Extract the (x, y) coordinate from the center of the cell holding the provided text.  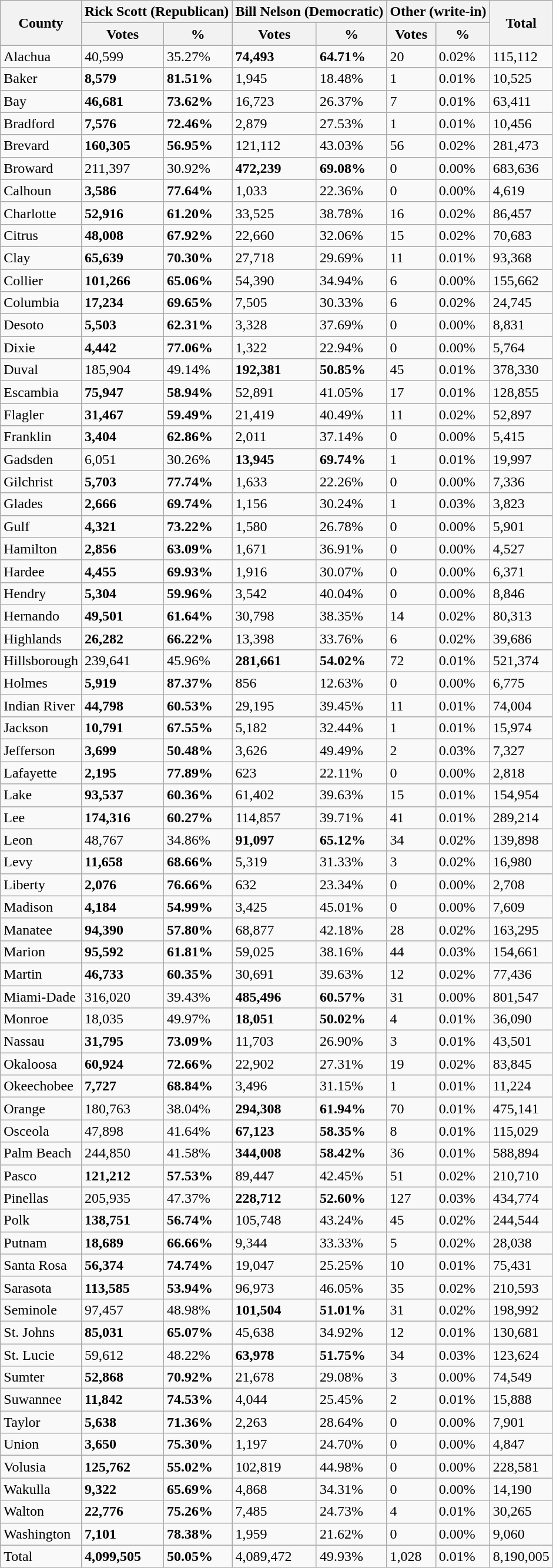
3,328 (274, 325)
73.22% (197, 526)
198,992 (521, 1310)
36,090 (521, 1019)
15,974 (521, 728)
77,436 (521, 974)
70,683 (521, 235)
72.46% (197, 124)
4,847 (521, 1444)
Palm Beach (41, 1153)
623 (274, 773)
29.69% (351, 258)
8,846 (521, 593)
56.95% (197, 146)
21,678 (274, 1377)
28,038 (521, 1243)
Walton (41, 1512)
6,371 (521, 571)
4,619 (521, 191)
Osceola (41, 1131)
67,123 (274, 1131)
3,425 (274, 907)
7,727 (122, 1086)
41 (411, 818)
56 (411, 146)
115,029 (521, 1131)
22.94% (351, 348)
64.71% (351, 56)
Bay (41, 101)
1,945 (274, 79)
4,442 (122, 348)
239,641 (122, 661)
Nassau (41, 1042)
17,234 (122, 303)
49.14% (197, 370)
30,798 (274, 616)
Seminole (41, 1310)
8,190,005 (521, 1556)
44 (411, 952)
63.09% (197, 549)
96,973 (274, 1287)
378,330 (521, 370)
Hernando (41, 616)
Wakulla (41, 1489)
60.53% (197, 706)
52,891 (274, 392)
74,549 (521, 1377)
74.53% (197, 1400)
Rick Scott (Republican) (156, 12)
Charlotte (41, 213)
54.99% (197, 907)
61.64% (197, 616)
244,544 (521, 1220)
Okaloosa (41, 1064)
75,431 (521, 1265)
Monroe (41, 1019)
5,182 (274, 728)
2,856 (122, 549)
5,703 (122, 482)
5,415 (521, 437)
15,888 (521, 1400)
Pasco (41, 1176)
58.42% (351, 1153)
5,919 (122, 683)
19 (411, 1064)
14 (411, 616)
65.12% (351, 840)
13,398 (274, 638)
68,877 (274, 929)
60.27% (197, 818)
25.45% (351, 1400)
4,455 (122, 571)
Citrus (41, 235)
Hendry (41, 593)
Orange (41, 1109)
31.33% (351, 862)
8,831 (521, 325)
3,823 (521, 504)
114,857 (274, 818)
54.02% (351, 661)
Gulf (41, 526)
163,295 (521, 929)
16,723 (274, 101)
Polk (41, 1220)
192,381 (274, 370)
244,850 (122, 1153)
50.85% (351, 370)
18,689 (122, 1243)
County (41, 23)
72 (411, 661)
22.11% (351, 773)
18,035 (122, 1019)
56.74% (197, 1220)
Broward (41, 168)
Jefferson (41, 750)
1,959 (274, 1534)
58.94% (197, 392)
35.27% (197, 56)
Calhoun (41, 191)
73.09% (197, 1042)
434,774 (521, 1198)
Volusia (41, 1467)
32.44% (351, 728)
75.26% (197, 1512)
70.30% (197, 258)
68.66% (197, 862)
20 (411, 56)
105,748 (274, 1220)
33.33% (351, 1243)
77.89% (197, 773)
160,305 (122, 146)
Jackson (41, 728)
81.51% (197, 79)
21,419 (274, 415)
14,190 (521, 1489)
Escambia (41, 392)
66.22% (197, 638)
11,658 (122, 862)
Madison (41, 907)
56,374 (122, 1265)
6,775 (521, 683)
26.78% (351, 526)
44,798 (122, 706)
35 (411, 1287)
2,666 (122, 504)
46,681 (122, 101)
4,044 (274, 1400)
59.49% (197, 415)
10,456 (521, 124)
73.62% (197, 101)
7,101 (122, 1534)
7,609 (521, 907)
7,576 (122, 124)
Pinellas (41, 1198)
5,319 (274, 862)
48,008 (122, 235)
3,542 (274, 593)
67.55% (197, 728)
45,638 (274, 1332)
45.01% (351, 907)
Bill Nelson (Democratic) (309, 12)
48,767 (122, 840)
281,661 (274, 661)
69.93% (197, 571)
Okeechobee (41, 1086)
60.35% (197, 974)
155,662 (521, 281)
41.58% (197, 1153)
41.64% (197, 1131)
Taylor (41, 1422)
34.92% (351, 1332)
2,708 (521, 885)
65.69% (197, 1489)
52,897 (521, 415)
7 (411, 101)
77.06% (197, 348)
19,047 (274, 1265)
50.05% (197, 1556)
62.86% (197, 437)
Dixie (41, 348)
47,898 (122, 1131)
69.65% (197, 303)
44.98% (351, 1467)
1,156 (274, 504)
36.91% (351, 549)
40,599 (122, 56)
87.37% (197, 683)
48.98% (197, 1310)
683,636 (521, 168)
28.64% (351, 1422)
Levy (41, 862)
77.74% (197, 482)
1,322 (274, 348)
31.15% (351, 1086)
24.73% (351, 1512)
8,579 (122, 79)
24,745 (521, 303)
50.48% (197, 750)
Holmes (41, 683)
30,691 (274, 974)
3,586 (122, 191)
78.38% (197, 1534)
Franklin (41, 437)
37.69% (351, 325)
93,368 (521, 258)
5 (411, 1243)
22.26% (351, 482)
60.57% (351, 997)
316,020 (122, 997)
61.94% (351, 1109)
Lafayette (41, 773)
21.62% (351, 1534)
13,945 (274, 459)
93,537 (122, 795)
65.07% (197, 1332)
18.48% (351, 79)
61,402 (274, 795)
26.90% (351, 1042)
Marion (41, 952)
74,493 (274, 56)
70.92% (197, 1377)
38.16% (351, 952)
1,580 (274, 526)
4,099,505 (122, 1556)
63,978 (274, 1355)
28 (411, 929)
89,447 (274, 1176)
228,712 (274, 1198)
46,733 (122, 974)
5,901 (521, 526)
Desoto (41, 325)
22,660 (274, 235)
46.05% (351, 1287)
2,879 (274, 124)
37.14% (351, 437)
52,868 (122, 1377)
94,390 (122, 929)
Gilchrist (41, 482)
39.71% (351, 818)
95,592 (122, 952)
485,496 (274, 997)
St. Lucie (41, 1355)
59,612 (122, 1355)
12.63% (351, 683)
174,316 (122, 818)
38.04% (197, 1109)
23.34% (351, 885)
1,916 (274, 571)
10,791 (122, 728)
2,263 (274, 1422)
Gadsden (41, 459)
43.24% (351, 1220)
154,661 (521, 952)
58.35% (351, 1131)
86,457 (521, 213)
10 (411, 1265)
22.36% (351, 191)
Putnam (41, 1243)
65.06% (197, 281)
632 (274, 885)
57.53% (197, 1176)
33,525 (274, 213)
76.66% (197, 885)
49.97% (197, 1019)
5,304 (122, 593)
61.20% (197, 213)
2,195 (122, 773)
49.49% (351, 750)
294,308 (274, 1109)
30.24% (351, 504)
34.86% (197, 840)
36 (411, 1153)
1,197 (274, 1444)
3,496 (274, 1086)
Flagler (41, 415)
7,485 (274, 1512)
59,025 (274, 952)
Baker (41, 79)
8 (411, 1131)
Hillsborough (41, 661)
2,818 (521, 773)
Manatee (41, 929)
Lee (41, 818)
2,076 (122, 885)
42.18% (351, 929)
1,633 (274, 482)
Indian River (41, 706)
30.92% (197, 168)
Miami-Dade (41, 997)
127 (411, 1198)
41.05% (351, 392)
11,224 (521, 1086)
228,581 (521, 1467)
125,762 (122, 1467)
54,390 (274, 281)
113,585 (122, 1287)
25.25% (351, 1265)
24.70% (351, 1444)
185,904 (122, 370)
52.60% (351, 1198)
65,639 (122, 258)
210,593 (521, 1287)
Highlands (41, 638)
39,686 (521, 638)
Washington (41, 1534)
128,855 (521, 392)
91,097 (274, 840)
77.64% (197, 191)
139,898 (521, 840)
4,321 (122, 526)
22,902 (274, 1064)
Duval (41, 370)
Hamilton (41, 549)
51.75% (351, 1355)
Clay (41, 258)
49.93% (351, 1556)
7,505 (274, 303)
9,060 (521, 1534)
344,008 (274, 1153)
588,894 (521, 1153)
38.78% (351, 213)
22,776 (122, 1512)
66.66% (197, 1243)
7,901 (521, 1422)
210,710 (521, 1176)
Suwannee (41, 1400)
60.36% (197, 795)
154,954 (521, 795)
5,764 (521, 348)
83,845 (521, 1064)
4,089,472 (274, 1556)
Other (write-in) (438, 12)
32.06% (351, 235)
281,473 (521, 146)
11,842 (122, 1400)
50.02% (351, 1019)
Martin (41, 974)
31,795 (122, 1042)
33.76% (351, 638)
71.36% (197, 1422)
Bradford (41, 124)
1,033 (274, 191)
Hardee (41, 571)
31,467 (122, 415)
48.22% (197, 1355)
6,051 (122, 459)
72.66% (197, 1064)
211,397 (122, 168)
121,112 (274, 146)
70 (411, 1109)
60,924 (122, 1064)
3,650 (122, 1444)
74.74% (197, 1265)
101,266 (122, 281)
43.03% (351, 146)
42.45% (351, 1176)
4,868 (274, 1489)
27.31% (351, 1064)
289,214 (521, 818)
2,011 (274, 437)
27.53% (351, 124)
55.02% (197, 1467)
9,344 (274, 1243)
10,525 (521, 79)
34.31% (351, 1489)
Sumter (41, 1377)
40.49% (351, 415)
Collier (41, 281)
801,547 (521, 997)
102,819 (274, 1467)
9,322 (122, 1489)
52,916 (122, 213)
26,282 (122, 638)
138,751 (122, 1220)
38.35% (351, 616)
30.07% (351, 571)
75,947 (122, 392)
3,626 (274, 750)
7,327 (521, 750)
26.37% (351, 101)
7,336 (521, 482)
101,504 (274, 1310)
Brevard (41, 146)
1,671 (274, 549)
1,028 (411, 1556)
205,935 (122, 1198)
St. Johns (41, 1332)
17 (411, 392)
3,699 (122, 750)
30.33% (351, 303)
16 (411, 213)
121,212 (122, 1176)
123,624 (521, 1355)
Alachua (41, 56)
Lake (41, 795)
67.92% (197, 235)
115,112 (521, 56)
4,184 (122, 907)
39.45% (351, 706)
Liberty (41, 885)
45.96% (197, 661)
80,313 (521, 616)
472,239 (274, 168)
5,503 (122, 325)
Glades (41, 504)
97,457 (122, 1310)
11,703 (274, 1042)
27,718 (274, 258)
47.37% (197, 1198)
68.84% (197, 1086)
130,681 (521, 1332)
Sarasota (41, 1287)
85,031 (122, 1332)
34.94% (351, 281)
30.26% (197, 459)
51 (411, 1176)
29.08% (351, 1377)
29,195 (274, 706)
5,638 (122, 1422)
30,265 (521, 1512)
19,997 (521, 459)
Columbia (41, 303)
180,763 (122, 1109)
53.94% (197, 1287)
59.96% (197, 593)
43,501 (521, 1042)
521,374 (521, 661)
856 (274, 683)
475,141 (521, 1109)
75.30% (197, 1444)
69.08% (351, 168)
49,501 (122, 616)
62.31% (197, 325)
Leon (41, 840)
51.01% (351, 1310)
Santa Rosa (41, 1265)
57.80% (197, 929)
18,051 (274, 1019)
61.81% (197, 952)
74,004 (521, 706)
16,980 (521, 862)
Union (41, 1444)
3,404 (122, 437)
4,527 (521, 549)
39.43% (197, 997)
40.04% (351, 593)
63,411 (521, 101)
